Pinpoint the cell where the given text exists, returning its [x, y] midpoint coordinate. 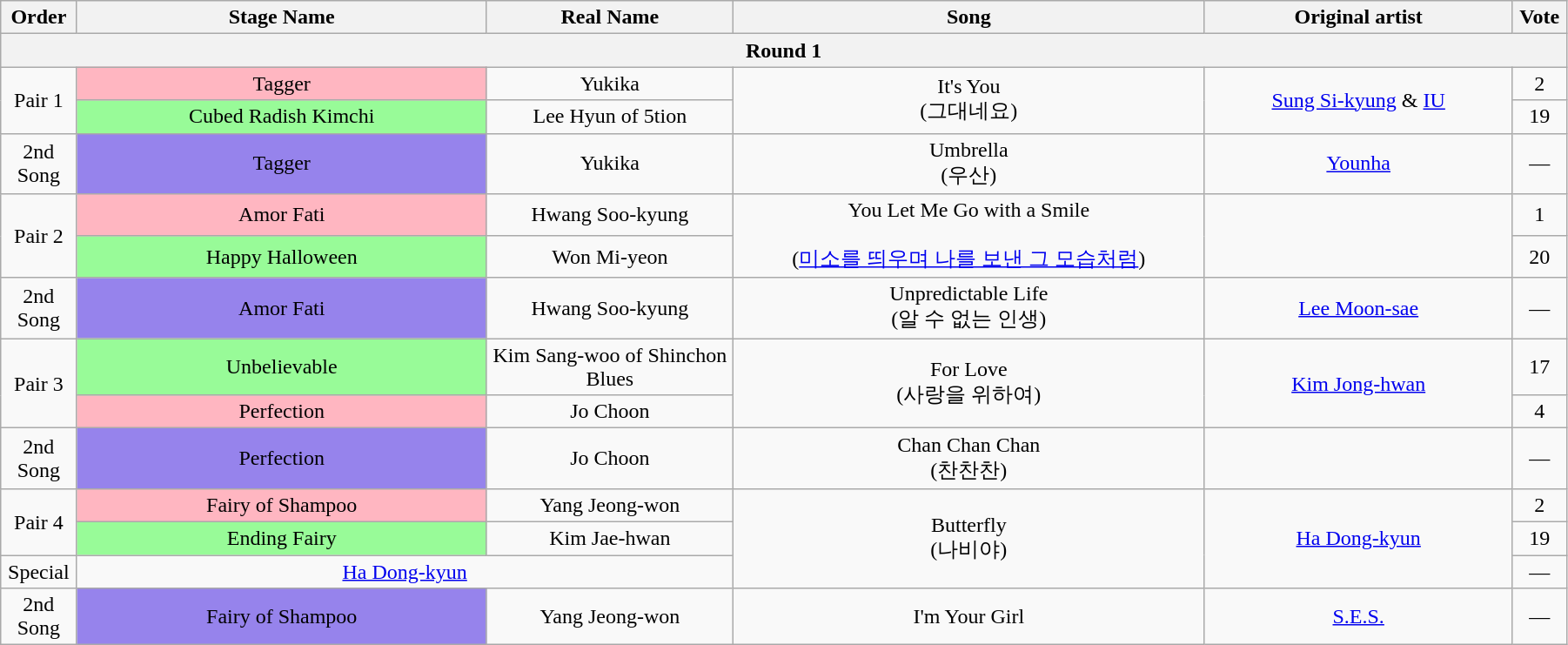
Lee Hyun of 5tion [609, 117]
For Love(사랑을 위하여) [968, 383]
Happy Halloween [282, 257]
Unpredictable Life(알 수 없는 인생) [968, 308]
Butterfly(나비야) [968, 538]
S.E.S. [1358, 616]
Real Name [609, 17]
Original artist [1358, 17]
Kim Jae-hwan [609, 538]
Chan Chan Chan(찬찬찬) [968, 459]
Umbrella(우산) [968, 164]
Unbelievable [282, 367]
20 [1539, 257]
It's You(그대네요) [968, 100]
Order [38, 17]
Lee Moon-sae [1358, 308]
17 [1539, 367]
I'm Your Girl [968, 616]
Ending Fairy [282, 538]
Round 1 [784, 50]
1 [1539, 215]
Won Mi-yeon [609, 257]
Cubed Radish Kimchi [282, 117]
Song [968, 17]
Special [38, 572]
Kim Sang-woo of Shinchon Blues [609, 367]
Pair 4 [38, 521]
Pair 3 [38, 383]
Sung Si-kyung & IU [1358, 100]
Younha [1358, 164]
4 [1539, 412]
Pair 2 [38, 237]
Pair 1 [38, 100]
Vote [1539, 17]
You Let Me Go with a Smile(미소를 띄우며 나를 보낸 그 모습처럼) [968, 237]
Stage Name [282, 17]
Kim Jong-hwan [1358, 383]
